From the cell containing the given text, extract its center point as [x, y] coordinate. 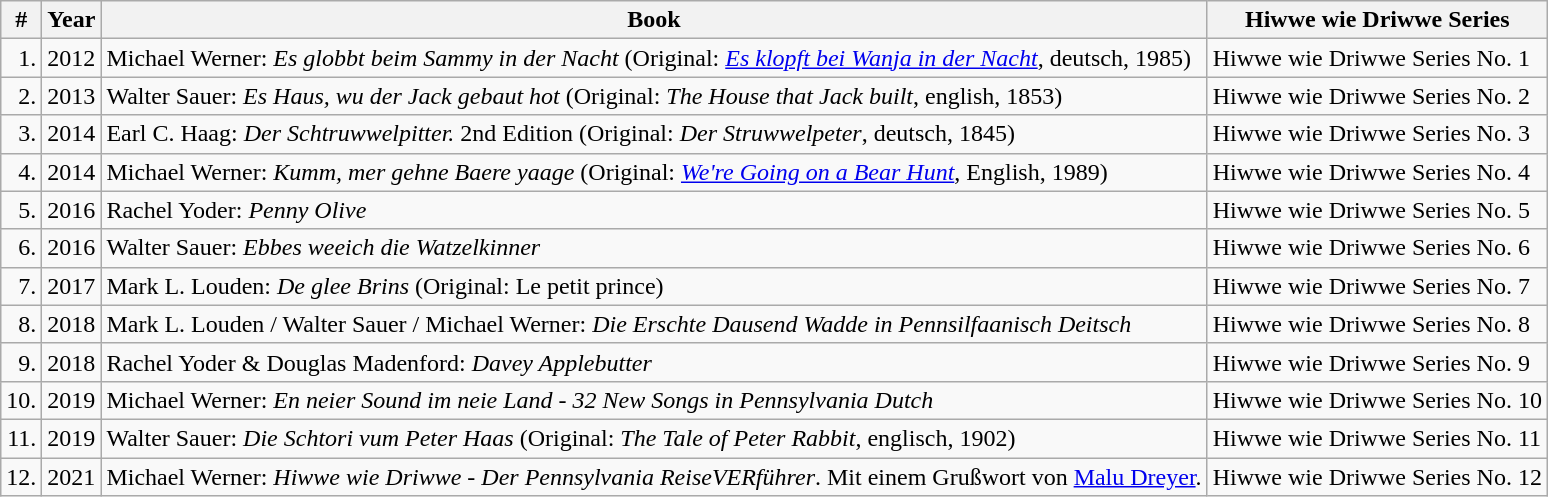
Hiwwe wie Driwwe Series [1377, 20]
Walter Sauer: Die Schtori vum Peter Haas (Original: The Tale of Peter Rabbit, englisch, 1902) [654, 438]
Hiwwe wie Driwwe Series No. 4 [1377, 172]
1. [22, 58]
Rachel Yoder & Douglas Madenford: Davey Applebutter [654, 362]
10. [22, 400]
Walter Sauer: Es Haus, wu der Jack gebaut hot (Original: The House that Jack built, english, 1853) [654, 96]
Michael Werner: En neier Sound im neie Land - 32 New Songs in Pennsylvania Dutch [654, 400]
2. [22, 96]
7. [22, 286]
Hiwwe wie Driwwe Series No. 6 [1377, 248]
Hiwwe wie Driwwe Series No. 8 [1377, 324]
Hiwwe wie Driwwe Series No. 9 [1377, 362]
2021 [72, 477]
Mark L. Louden: De glee Brins (Original: Le petit prince) [654, 286]
Hiwwe wie Driwwe Series No. 12 [1377, 477]
5. [22, 210]
Year [72, 20]
8. [22, 324]
Michael Werner: Es globbt beim Sammy in der Nacht (Original: Es klopft bei Wanja in der Nacht, deutsch, 1985) [654, 58]
Hiwwe wie Driwwe Series No. 7 [1377, 286]
Hiwwe wie Driwwe Series No. 11 [1377, 438]
Hiwwe wie Driwwe Series No. 2 [1377, 96]
Rachel Yoder: Penny Olive [654, 210]
Hiwwe wie Driwwe Series No. 3 [1377, 134]
Hiwwe wie Driwwe Series No. 5 [1377, 210]
12. [22, 477]
Walter Sauer: Ebbes weeich die Watzelkinner [654, 248]
3. [22, 134]
Hiwwe wie Driwwe Series No. 10 [1377, 400]
6. [22, 248]
2012 [72, 58]
Earl C. Haag: Der Schtruwwelpitter. 2nd Edition (Original: Der Struwwelpeter, deutsch, 1845) [654, 134]
9. [22, 362]
Hiwwe wie Driwwe Series No. 1 [1377, 58]
2017 [72, 286]
Book [654, 20]
Mark L. Louden / Walter Sauer / Michael Werner: Die Erschte Dausend Wadde in Pennsilfaanisch Deitsch [654, 324]
2013 [72, 96]
4. [22, 172]
11. [22, 438]
Michael Werner: Kumm, mer gehne Baere yaage (Original: We're Going on a Bear Hunt, English, 1989) [654, 172]
# [22, 20]
Michael Werner: Hiwwe wie Driwwe - Der Pennsylvania ReiseVERführer. Mit einem Grußwort von Malu Dreyer. [654, 477]
